Return [x, y] of the center of cell containing provided text 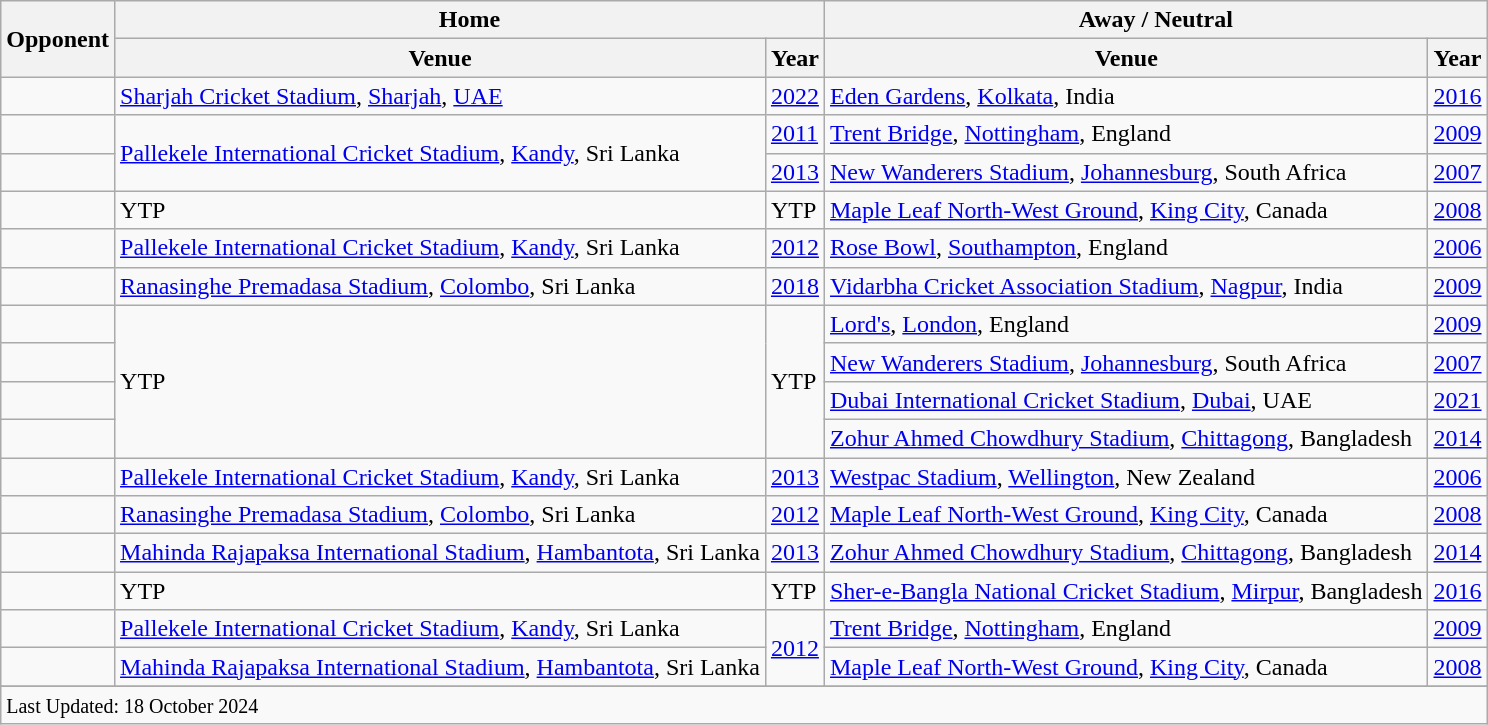
Home [470, 20]
Last Updated: 18 October 2024 [744, 705]
Sher-e-Bangla National Cricket Stadium, Mirpur, Bangladesh [1126, 591]
Eden Gardens, Kolkata, India [1126, 96]
Away / Neutral [1156, 20]
Opponent [58, 39]
Dubai International Cricket Stadium, Dubai, UAE [1126, 400]
2018 [794, 286]
Lord's, London, England [1126, 324]
Vidarbha Cricket Association Stadium, Nagpur, India [1126, 286]
Westpac Stadium, Wellington, New Zealand [1126, 477]
Sharjah Cricket Stadium, Sharjah, UAE [440, 96]
Rose Bowl, Southampton, England [1126, 248]
2022 [794, 96]
2021 [1458, 400]
2011 [794, 134]
